Provide the [x, y] coordinate of the cell's center where the given text is located.  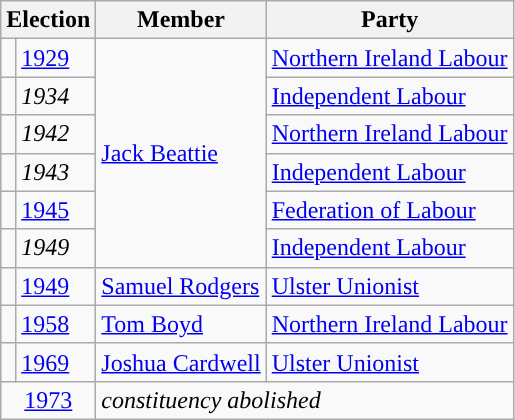
1973 [48, 400]
Federation of Labour [390, 210]
Party [390, 20]
1934 [56, 96]
Election [48, 20]
1943 [56, 172]
Joshua Cardwell [181, 362]
1942 [56, 134]
Jack Beattie [181, 153]
1969 [56, 362]
Member [181, 20]
constituency abolished [304, 400]
1958 [56, 324]
1945 [56, 210]
Tom Boyd [181, 324]
1929 [56, 58]
Samuel Rodgers [181, 286]
